Locate the cell with the specified text and output its (x, y) center coordinate. 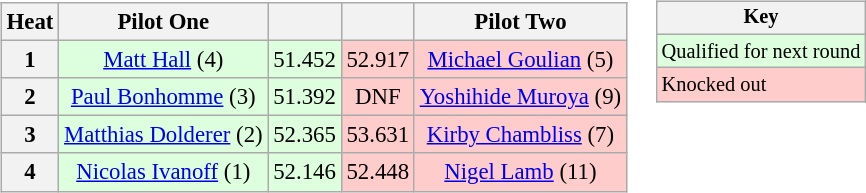
Knocked out (761, 85)
2 (30, 97)
Michael Goulian (5) (520, 60)
Paul Bonhomme (3) (164, 97)
52.146 (304, 172)
Matthias Dolderer (2) (164, 135)
3 (30, 135)
DNF (378, 97)
52.365 (304, 135)
Yoshihide Muroya (9) (520, 97)
Pilot One (164, 22)
Nicolas Ivanoff (1) (164, 172)
Kirby Chambliss (7) (520, 135)
Qualified for next round (761, 51)
Nigel Lamb (11) (520, 172)
51.452 (304, 60)
Matt Hall (4) (164, 60)
1 (30, 60)
52.917 (378, 60)
Pilot Two (520, 22)
52.448 (378, 172)
Key (761, 18)
51.392 (304, 97)
4 (30, 172)
Heat (30, 22)
53.631 (378, 135)
